Return the [x, y] coordinate for the center point of the cell that contains the specified text.  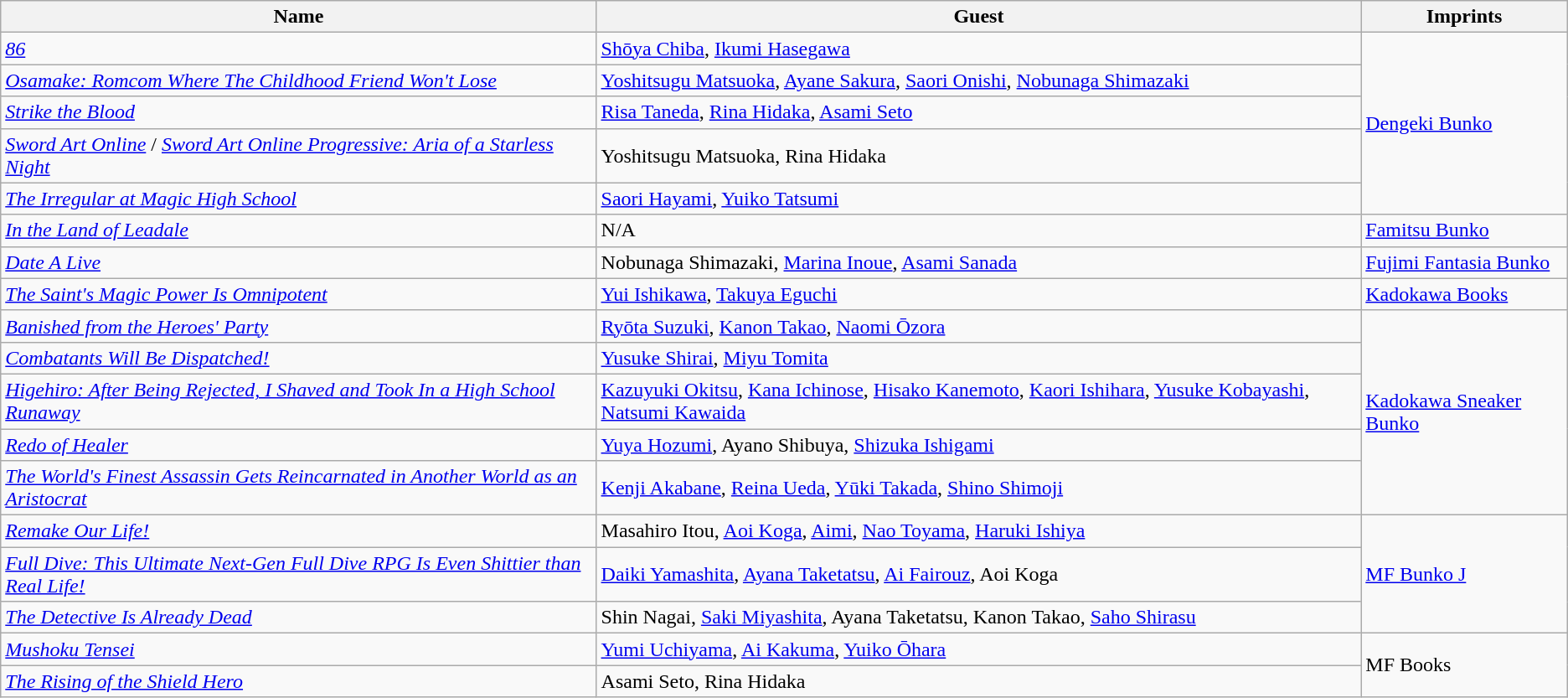
Shin Nagai, Saki Miyashita, Ayana Taketatsu, Kanon Takao, Saho Shirasu [978, 618]
Nobunaga Shimazaki, Marina Inoue, Asami Sanada [978, 262]
Sword Art Online / Sword Art Online Progressive: Aria of a Starless Night [298, 156]
Kazuyuki Okitsu, Kana Ichinose, Hisako Kanemoto, Kaori Ishihara, Yusuke Kobayashi, Natsumi Kawaida [978, 401]
Yoshitsugu Matsuoka, Ayane Sakura, Saori Onishi, Nobunaga Shimazaki [978, 80]
Imprints [1464, 17]
Yuya Hozumi, Ayano Shibuya, Shizuka Ishigami [978, 445]
Asami Seto, Rina Hidaka [978, 681]
Redo of Healer [298, 445]
Higehiro: After Being Rejected, I Shaved and Took In a High School Runaway [298, 401]
Risa Taneda, Rina Hidaka, Asami Seto [978, 112]
The Saint's Magic Power Is Omnipotent [298, 294]
Kadokawa Books [1464, 294]
Kadokawa Sneaker Bunko [1464, 412]
The World's Finest Assassin Gets Reincarnated in Another World as an Aristocrat [298, 488]
The Rising of the Shield Hero [298, 681]
Yusuke Shirai, Miyu Tomita [978, 358]
Fujimi Fantasia Bunko [1464, 262]
Mushoku Tensei [298, 649]
In the Land of Leadale [298, 230]
Famitsu Bunko [1464, 230]
Shōya Chiba, Ikumi Hasegawa [978, 49]
Yoshitsugu Matsuoka, Rina Hidaka [978, 156]
Dengeki Bunko [1464, 124]
MF Bunko J [1464, 575]
N/A [978, 230]
Yui Ishikawa, Takuya Eguchi [978, 294]
Guest [978, 17]
The Detective Is Already Dead [298, 618]
Strike the Blood [298, 112]
Banished from the Heroes' Party [298, 326]
Ryōta Suzuki, Kanon Takao, Naomi Ōzora [978, 326]
Date A Live [298, 262]
Kenji Akabane, Reina Ueda, Yūki Takada, Shino Shimoji [978, 488]
Full Dive: This Ultimate Next-Gen Full Dive RPG Is Even Shittier than Real Life! [298, 575]
MF Books [1464, 665]
Remake Our Life! [298, 531]
86 [298, 49]
Combatants Will Be Dispatched! [298, 358]
Saori Hayami, Yuiko Tatsumi [978, 199]
Name [298, 17]
Masahiro Itou, Aoi Koga, Aimi, Nao Toyama, Haruki Ishiya [978, 531]
The Irregular at Magic High School [298, 199]
Daiki Yamashita, Ayana Taketatsu, Ai Fairouz, Aoi Koga [978, 575]
Yumi Uchiyama, Ai Kakuma, Yuiko Ōhara [978, 649]
Osamake: Romcom Where The Childhood Friend Won't Lose [298, 80]
